Return the (X, Y) coordinate for the center point of the cell that contains the specified text.  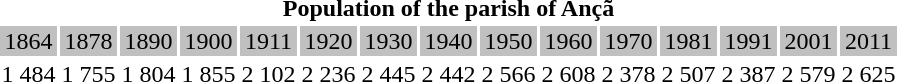
1911 (268, 41)
2001 (808, 41)
1878 (88, 41)
1864 (28, 41)
1940 (448, 41)
1981 (688, 41)
1991 (748, 41)
1960 (568, 41)
1950 (508, 41)
1890 (148, 41)
1930 (388, 41)
2011 (868, 41)
1900 (208, 41)
1920 (328, 41)
1970 (628, 41)
